Return [X, Y] of the center of cell containing provided text 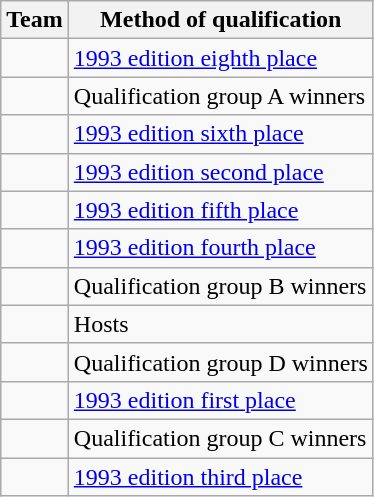
1993 edition first place [220, 400]
Team [35, 20]
1993 edition second place [220, 172]
1993 edition fifth place [220, 210]
Qualification group A winners [220, 96]
1993 edition sixth place [220, 134]
Qualification group D winners [220, 362]
Qualification group B winners [220, 286]
1993 edition fourth place [220, 248]
Qualification group C winners [220, 438]
1993 edition eighth place [220, 58]
Method of qualification [220, 20]
1993 edition third place [220, 477]
Hosts [220, 324]
